Output the [X, Y] coordinate of the center of the cell containing the given text.  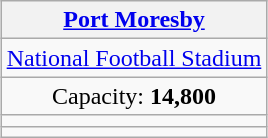
National Football Stadium [134, 58]
Port Moresby [134, 20]
Capacity: 14,800 [134, 96]
